From the cell containing the given text, extract its center point as (x, y) coordinate. 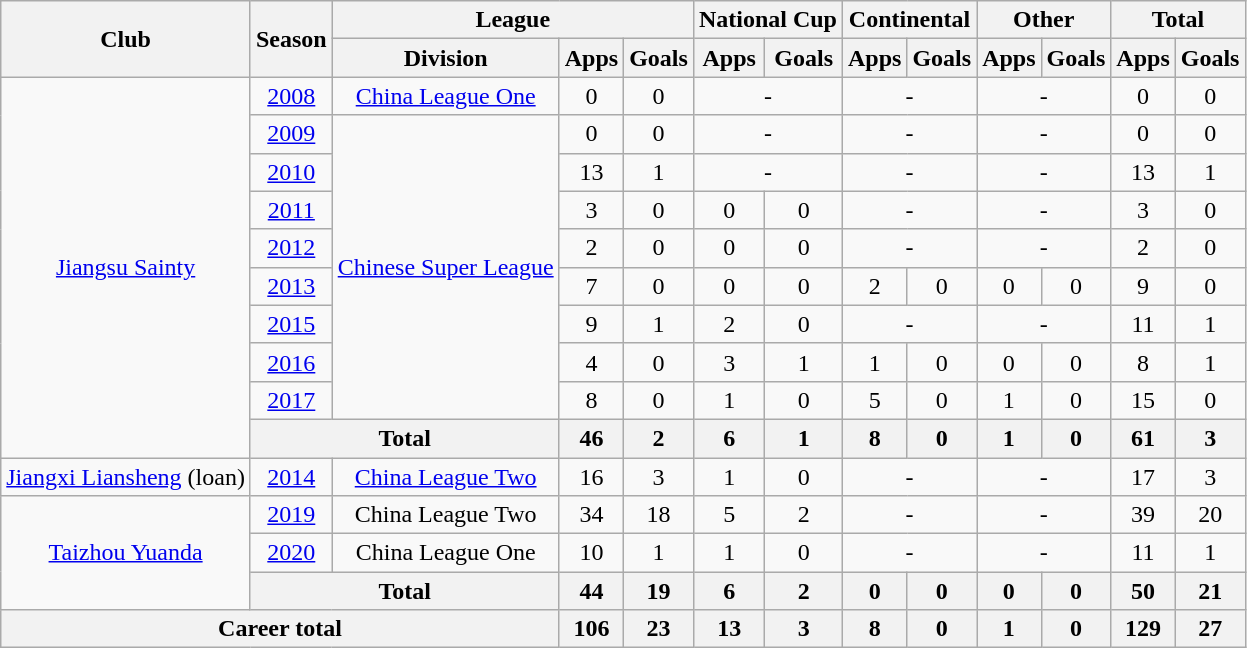
Career total (280, 629)
20 (1210, 515)
Division (446, 58)
46 (591, 438)
19 (659, 591)
2012 (291, 248)
2009 (291, 134)
2008 (291, 96)
2020 (291, 553)
39 (1143, 515)
2013 (291, 286)
17 (1143, 477)
16 (591, 477)
23 (659, 629)
34 (591, 515)
2017 (291, 400)
4 (591, 362)
18 (659, 515)
2015 (291, 324)
Jiangxi Liansheng (loan) (126, 477)
50 (1143, 591)
League (512, 20)
61 (1143, 438)
Taizhou Yuanda (126, 553)
10 (591, 553)
Other (1044, 20)
44 (591, 591)
Continental (909, 20)
2011 (291, 210)
National Cup (768, 20)
Season (291, 39)
7 (591, 286)
2016 (291, 362)
2019 (291, 515)
2010 (291, 172)
129 (1143, 629)
Club (126, 39)
15 (1143, 400)
21 (1210, 591)
Chinese Super League (446, 267)
Jiangsu Sainty (126, 268)
2014 (291, 477)
106 (591, 629)
27 (1210, 629)
